Identify which cell holds the provided text, then report its [x, y] central coordinate. 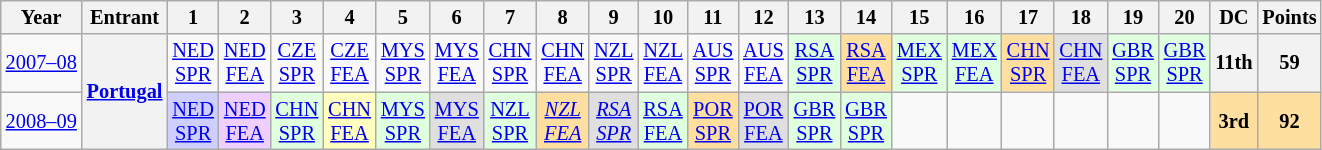
17 [1028, 17]
16 [974, 17]
11th [1234, 63]
DC [1234, 17]
3 [296, 17]
10 [662, 17]
6 [457, 17]
9 [614, 17]
92 [1289, 121]
3rd [1234, 121]
CZESPR [296, 63]
2007–08 [42, 63]
59 [1289, 63]
2 [245, 17]
AUSFEA [763, 63]
MEXSPR [920, 63]
2008–09 [42, 121]
14 [866, 17]
11 [713, 17]
7 [510, 17]
Entrant [125, 17]
19 [1133, 17]
12 [763, 17]
Points [1289, 17]
CZEFEA [350, 63]
AUSSPR [713, 63]
PORSPR [713, 121]
5 [403, 17]
8 [562, 17]
1 [193, 17]
4 [350, 17]
15 [920, 17]
13 [815, 17]
MEXFEA [974, 63]
Year [42, 17]
20 [1185, 17]
PORFEA [763, 121]
Portugal [125, 92]
18 [1080, 17]
